Pinpoint the cell where the given text exists, returning its (X, Y) midpoint coordinate. 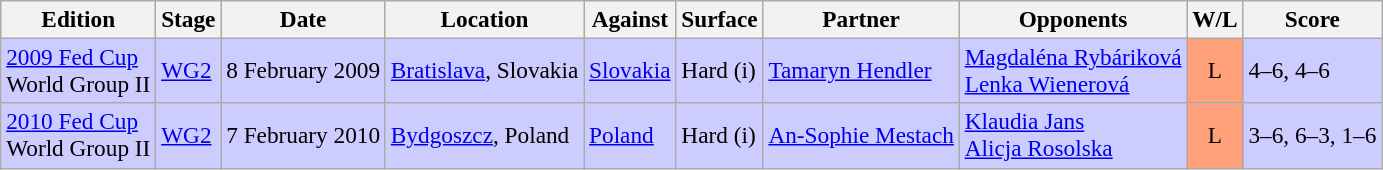
Surface (720, 19)
Poland (630, 136)
Tamaryn Hendler (861, 70)
Bydgoszcz, Poland (484, 136)
Edition (78, 19)
4–6, 4–6 (1312, 70)
Date (304, 19)
Partner (861, 19)
2010 Fed Cup World Group II (78, 136)
Magdaléna Rybáriková Lenka Wienerová (1073, 70)
2009 Fed Cup World Group II (78, 70)
Location (484, 19)
Stage (188, 19)
Slovakia (630, 70)
7 February 2010 (304, 136)
Against (630, 19)
8 February 2009 (304, 70)
W/L (1215, 19)
Score (1312, 19)
3–6, 6–3, 1–6 (1312, 136)
Opponents (1073, 19)
Bratislava, Slovakia (484, 70)
An-Sophie Mestach (861, 136)
Klaudia Jans Alicja Rosolska (1073, 136)
